Output the (X, Y) coordinate of the center of the cell containing the given text.  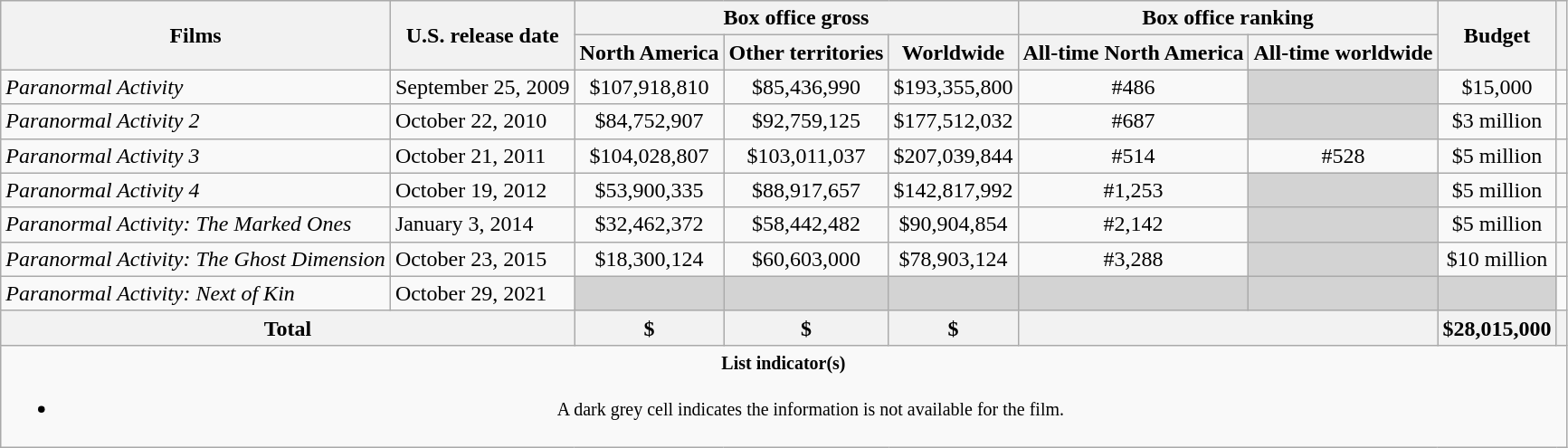
$177,512,032 (954, 121)
#3,288 (1133, 259)
October 19, 2012 (482, 190)
Paranormal Activity 3 (195, 156)
#1,253 (1133, 190)
$60,603,000 (806, 259)
Total (288, 328)
#687 (1133, 121)
$104,028,807 (650, 156)
$207,039,844 (954, 156)
$85,436,990 (806, 87)
North America (650, 52)
$103,011,037 (806, 156)
October 22, 2010 (482, 121)
$88,917,657 (806, 190)
Paranormal Activity: The Ghost Dimension (195, 259)
$32,462,372 (650, 224)
$58,442,482 (806, 224)
#486 (1133, 87)
October 23, 2015 (482, 259)
Paranormal Activity 2 (195, 121)
January 3, 2014 (482, 224)
$84,752,907 (650, 121)
$92,759,125 (806, 121)
#514 (1133, 156)
#2,142 (1133, 224)
Budget (1497, 35)
Films (195, 35)
$53,900,335 (650, 190)
All-time North America (1133, 52)
Box office gross (796, 18)
#528 (1343, 156)
Other territories (806, 52)
$18,300,124 (650, 259)
$28,015,000 (1497, 328)
Paranormal Activity: The Marked Ones (195, 224)
Paranormal Activity: Next of Kin (195, 293)
October 21, 2011 (482, 156)
$107,918,810 (650, 87)
September 25, 2009 (482, 87)
$15,000 (1497, 87)
Paranormal Activity 4 (195, 190)
$193,355,800 (954, 87)
List indicator(s)A dark grey cell indicates the information is not available for the film. (784, 396)
$90,904,854 (954, 224)
U.S. release date (482, 35)
$10 million (1497, 259)
Worldwide (954, 52)
Paranormal Activity (195, 87)
$3 million (1497, 121)
Box office ranking (1228, 18)
October 29, 2021 (482, 293)
All-time worldwide (1343, 52)
$78,903,124 (954, 259)
$142,817,992 (954, 190)
